Find where the given text appears and provide that cell's center as (x, y) coordinate. 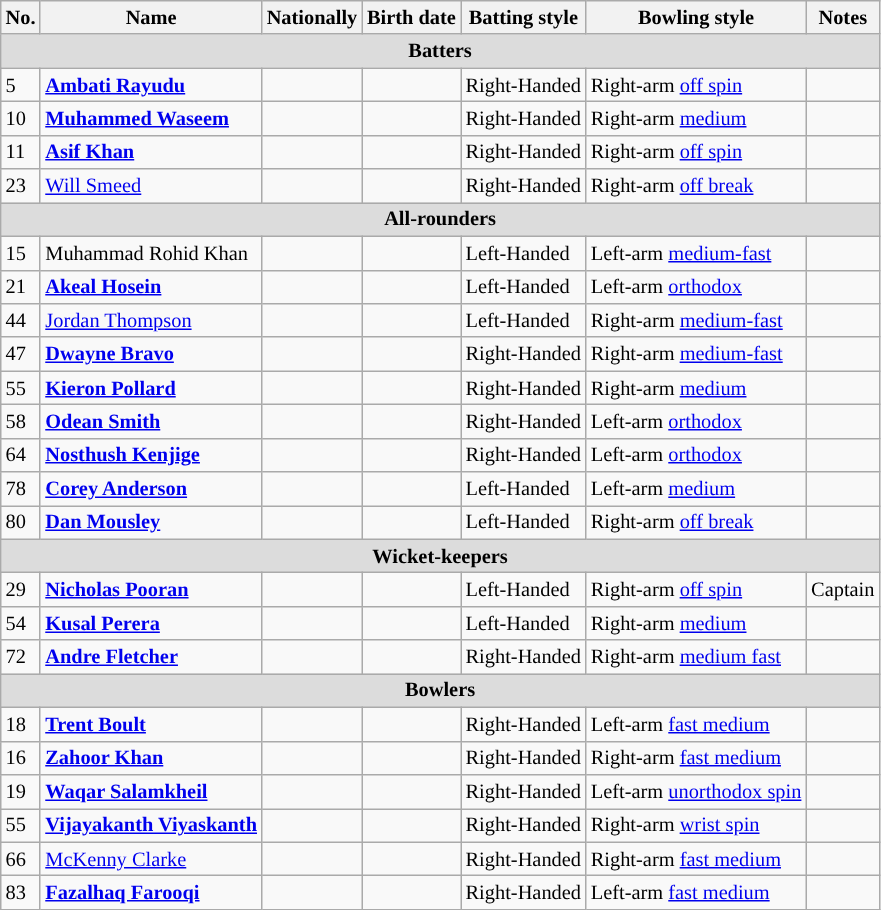
11 (21, 152)
10 (21, 118)
Right-arm medium fast (696, 657)
Batters (440, 51)
58 (21, 421)
29 (21, 589)
Andre Fletcher (150, 657)
78 (21, 489)
Notes (842, 17)
Kusal Perera (150, 623)
Waqar Salamkheil (150, 791)
Left-arm medium-fast (696, 253)
Muhammed Waseem (150, 118)
19 (21, 791)
Corey Anderson (150, 489)
72 (21, 657)
McKenny Clarke (150, 859)
Bowlers (440, 690)
Nosthush Kenjige (150, 455)
Odean Smith (150, 421)
Asif Khan (150, 152)
Trent Boult (150, 724)
Fazalhaq Farooqi (150, 892)
54 (21, 623)
Nicholas Pooran (150, 589)
Dwayne Bravo (150, 354)
All-rounders (440, 219)
Right-arm wrist spin (696, 825)
80 (21, 522)
21 (21, 287)
Jordan Thompson (150, 320)
18 (21, 724)
Kieron Pollard (150, 388)
Vijayakanth Viyaskanth (150, 825)
Akeal Hosein (150, 287)
15 (21, 253)
Captain (842, 589)
23 (21, 186)
66 (21, 859)
47 (21, 354)
Batting style (524, 17)
64 (21, 455)
44 (21, 320)
83 (21, 892)
Left-arm medium (696, 489)
Will Smeed (150, 186)
Muhammad Rohid Khan (150, 253)
Dan Mousley (150, 522)
Left-arm unorthodox spin (696, 791)
Wicket-keepers (440, 556)
Bowling style (696, 17)
5 (21, 85)
Ambati Rayudu (150, 85)
16 (21, 758)
Name (150, 17)
Nationally (312, 17)
Birth date (412, 17)
No. (21, 17)
Zahoor Khan (150, 758)
